Find where the given text appears and provide that cell's center as [X, Y] coordinate. 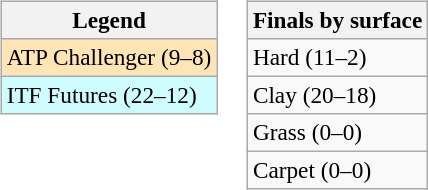
ATP Challenger (9–8) [108, 57]
Hard (11–2) [337, 57]
Clay (20–18) [337, 95]
ITF Futures (22–12) [108, 95]
Legend [108, 20]
Finals by surface [337, 20]
Carpet (0–0) [337, 171]
Grass (0–0) [337, 133]
